For the text-containing cell, return its midpoint in [X, Y] coordinate format. 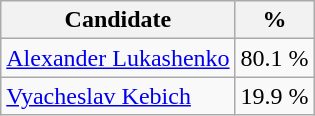
19.9 % [274, 96]
Candidate [118, 20]
% [274, 20]
Alexander Lukashenko [118, 58]
Vyacheslav Kebich [118, 96]
80.1 % [274, 58]
